For the text-containing cell, return its midpoint in [X, Y] coordinate format. 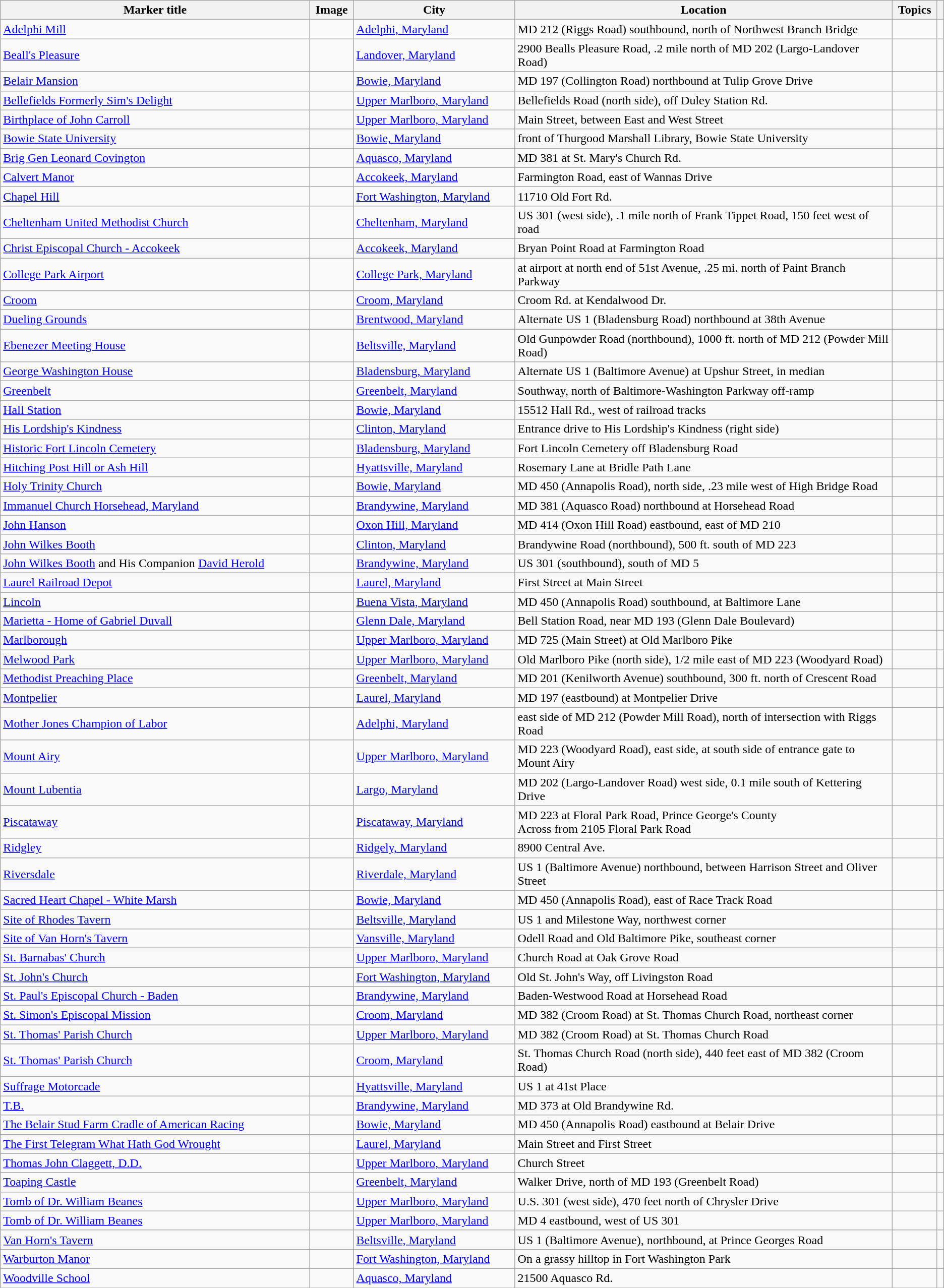
Lincoln [155, 601]
MD 197 (Collington Road) northbound at Tulip Grove Drive [703, 81]
Riversdale [155, 874]
Church Street [703, 1163]
Montpelier [155, 698]
US 301 (west side), .1 mile north of Frank Tippet Road, 150 feet west of road [703, 222]
City [434, 10]
Bellefields Formerly Sim's Delight [155, 100]
Piscataway [155, 822]
at airport at north end of 51st Avenue, .25 mi. north of Paint Branch Parkway [703, 274]
St. Barnabas' Church [155, 957]
Historic Fort Lincoln Cemetery [155, 448]
US 1 (Baltimore Avenue), northbound, at Prince Georges Road [703, 1240]
Largo, Maryland [434, 789]
Warburton Manor [155, 1259]
Belair Mansion [155, 81]
US 301 (southbound), south of MD 5 [703, 563]
Odell Road and Old Baltimore Pike, southeast corner [703, 938]
Laurel Railroad Depot [155, 582]
Adelphi Mill [155, 29]
Main Street and First Street [703, 1144]
Walker Drive, north of MD 193 (Greenbelt Road) [703, 1182]
Ridgley [155, 848]
Marietta - Home of Gabriel Duvall [155, 621]
MD 382 (Croom Road) at St. Thomas Church Road [703, 1034]
Mount Airy [155, 756]
St. Simon's Episcopal Mission [155, 1015]
11710 Old Fort Rd. [703, 196]
Van Horn's Tavern [155, 1240]
US 1 and Milestone Way, northwest corner [703, 919]
MD 197 (eastbound) at Montpelier Drive [703, 698]
Old Gunpowder Road (northbound), 1000 ft. north of MD 212 (Powder Mill Road) [703, 346]
2900 Bealls Pleasure Road, .2 mile north of MD 202 (Largo-Landover Road) [703, 55]
Baden-Westwood Road at Horsehead Road [703, 996]
Cheltenham, Maryland [434, 222]
21500 Aquasco Rd. [703, 1278]
Greenbelt [155, 391]
Alternate US 1 (Baltimore Avenue) at Upshur Street, in median [703, 372]
Topics [915, 10]
The Belair Stud Farm Cradle of American Racing [155, 1125]
Image [332, 10]
US 1 (Baltimore Avenue) northbound, between Harrison Street and Oliver Street [703, 874]
Beall's Pleasure [155, 55]
Toaping Castle [155, 1182]
MD 725 (Main Street) at Old Marlboro Pike [703, 640]
T.B. [155, 1106]
John Hanson [155, 525]
MD 381 (Aquasco Road) northbound at Horsehead Road [703, 506]
John Wilkes Booth [155, 544]
Ebenezer Meeting House [155, 346]
Mount Lubentia [155, 789]
Marlborough [155, 640]
Site of Rhodes Tavern [155, 919]
MD 450 (Annapolis Road), east of Race Track Road [703, 900]
Bellefields Road (north side), off Duley Station Rd. [703, 100]
east side of MD 212 (Powder Mill Road), north of intersection with Riggs Road [703, 724]
MD 450 (Annapolis Road) eastbound at Belair Drive [703, 1125]
Chapel Hill [155, 196]
Hitching Post Hill or Ash Hill [155, 467]
MD 414 (Oxon Hill Road) eastbound, east of MD 210 [703, 525]
Glenn Dale, Maryland [434, 621]
The First Telegram What Hath God Wrought [155, 1144]
Vansville, Maryland [434, 938]
Old Marlboro Pike (north side), 1/2 mile east of MD 223 (Woodyard Road) [703, 659]
Calvert Manor [155, 177]
Southway, north of Baltimore-Washington Parkway off-ramp [703, 391]
MD 223 at Floral Park Road, Prince George's CountyAcross from 2105 Floral Park Road [703, 822]
Cheltenham United Methodist Church [155, 222]
MD 450 (Annapolis Road), north side, .23 mile west of High Bridge Road [703, 486]
Birthplace of John Carroll [155, 119]
MD 201 (Kenilworth Avenue) southbound, 300 ft. north of Crescent Road [703, 679]
Alternate US 1 (Bladensburg Road) northbound at 38th Avenue [703, 320]
St. Paul's Episcopal Church - Baden [155, 996]
Old St. John's Way, off Livingston Road [703, 976]
MD 381 at St. Mary's Church Rd. [703, 158]
Hall Station [155, 410]
Bryan Point Road at Farmington Road [703, 248]
Croom Rd. at Kendalwood Dr. [703, 300]
Bowie State University [155, 139]
Brig Gen Leonard Covington [155, 158]
College Park Airport [155, 274]
MD 212 (Riggs Road) southbound, north of Northwest Branch Bridge [703, 29]
Thomas John Claggett, D.D. [155, 1163]
8900 Central Ave. [703, 848]
Brentwood, Maryland [434, 320]
Ridgely, Maryland [434, 848]
Location [703, 10]
front of Thurgood Marshall Library, Bowie State University [703, 139]
Melwood Park [155, 659]
Church Road at Oak Grove Road [703, 957]
Main Street, between East and West Street [703, 119]
MD 382 (Croom Road) at St. Thomas Church Road, northeast corner [703, 1015]
MD 4 eastbound, west of US 301 [703, 1220]
Piscataway, Maryland [434, 822]
Croom [155, 300]
MD 450 (Annapolis Road) southbound, at Baltimore Lane [703, 601]
St. John's Church [155, 976]
College Park, Maryland [434, 274]
John Wilkes Booth and His Companion David Herold [155, 563]
Immanuel Church Horsehead, Maryland [155, 506]
Methodist Preaching Place [155, 679]
Sacred Heart Chapel - White Marsh [155, 900]
Christ Episcopal Church - Accokeek [155, 248]
Bell Station Road, near MD 193 (Glenn Dale Boulevard) [703, 621]
MD 223 (Woodyard Road), east side, at south side of entrance gate to Mount Airy [703, 756]
First Street at Main Street [703, 582]
15512 Hall Rd., west of railroad tracks [703, 410]
Landover, Maryland [434, 55]
Holy Trinity Church [155, 486]
George Washington House [155, 372]
Rosemary Lane at Bridle Path Lane [703, 467]
Brandywine Road (northbound), 500 ft. south of MD 223 [703, 544]
US 1 at 41st Place [703, 1086]
On a grassy hilltop in Fort Washington Park [703, 1259]
Woodville School [155, 1278]
Marker title [155, 10]
MD 202 (Largo-Landover Road) west side, 0.1 mile south of Kettering Drive [703, 789]
Buena Vista, Maryland [434, 601]
Site of Van Horn's Tavern [155, 938]
Oxon Hill, Maryland [434, 525]
Mother Jones Champion of Labor [155, 724]
Fort Lincoln Cemetery off Bladensburg Road [703, 448]
Suffrage Motorcade [155, 1086]
Entrance drive to His Lordship's Kindness (right side) [703, 429]
Dueling Grounds [155, 320]
U.S. 301 (west side), 470 feet north of Chrysler Drive [703, 1201]
His Lordship's Kindness [155, 429]
Farmington Road, east of Wannas Drive [703, 177]
St. Thomas Church Road (north side), 440 feet east of MD 382 (Croom Road) [703, 1061]
Riverdale, Maryland [434, 874]
MD 373 at Old Brandywine Rd. [703, 1106]
